Scan for the cell matching the given text and deliver its (X, Y) coordinate at center. 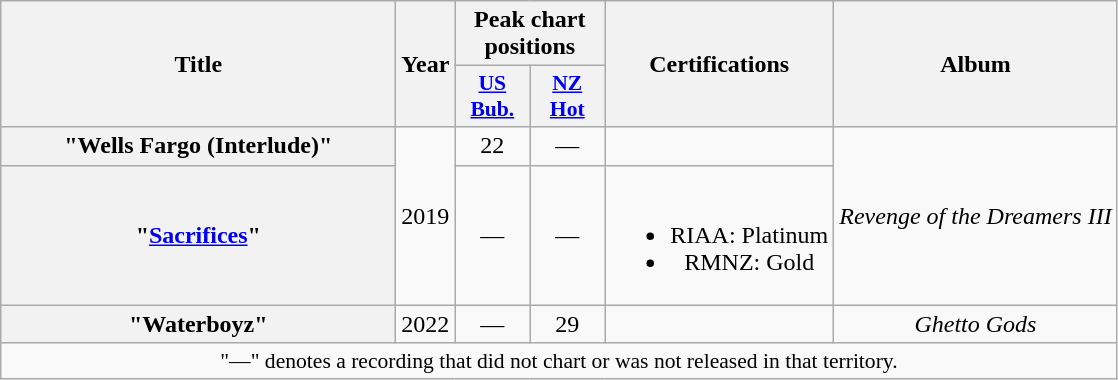
22 (492, 146)
29 (568, 324)
"Waterboyz" (198, 324)
Certifications (720, 64)
Title (198, 64)
Revenge of the Dreamers III (976, 216)
RIAA: PlatinumRMNZ: Gold (720, 235)
"Sacrifices" (198, 235)
"—" denotes a recording that did not chart or was not released in that territory. (559, 361)
2022 (426, 324)
NZHot (568, 96)
2019 (426, 216)
"Wells Fargo (Interlude)" (198, 146)
Ghetto Gods (976, 324)
USBub. (492, 96)
Peak chart positions (530, 34)
Album (976, 64)
Year (426, 64)
